Return (x, y) of the center of cell containing provided text 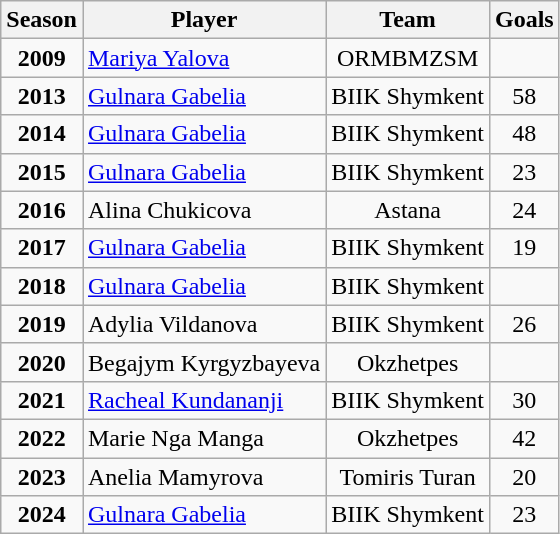
Begajym Kyrgyzbayeva (204, 362)
2023 (42, 477)
2013 (42, 96)
ORMBMZSM (408, 58)
2016 (42, 210)
Tomiris Turan (408, 477)
26 (524, 324)
2014 (42, 134)
24 (524, 210)
30 (524, 400)
Adylia Vildanova (204, 324)
Racheal Kundananji (204, 400)
48 (524, 134)
Astana (408, 210)
Alina Chukicova (204, 210)
2024 (42, 515)
Season (42, 20)
Goals (524, 20)
58 (524, 96)
2022 (42, 438)
2020 (42, 362)
Player (204, 20)
19 (524, 248)
2021 (42, 400)
Mariya Yalova (204, 58)
2018 (42, 286)
2019 (42, 324)
2015 (42, 172)
42 (524, 438)
20 (524, 477)
Marie Nga Manga (204, 438)
2017 (42, 248)
Team (408, 20)
Anelia Mamyrova (204, 477)
2009 (42, 58)
